Pinpoint the cell where the given text exists, returning its (X, Y) midpoint coordinate. 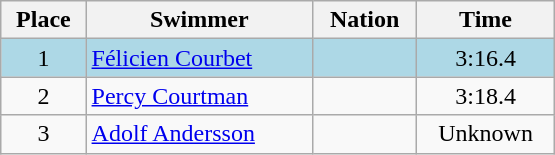
3 (44, 134)
Félicien Courbet (199, 58)
3:16.4 (486, 58)
2 (44, 96)
1 (44, 58)
Percy Courtman (199, 96)
Time (486, 20)
Nation (364, 20)
Swimmer (199, 20)
Adolf Andersson (199, 134)
Unknown (486, 134)
Place (44, 20)
3:18.4 (486, 96)
